Determine the (X, Y) coordinate at the center of the cell enclosing the given text.  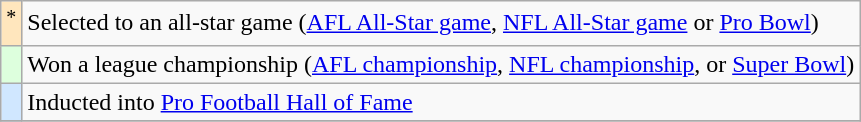
Inducted into Pro Football Hall of Fame (441, 102)
* (12, 24)
Won a league championship (AFL championship, NFL championship, or Super Bowl) (441, 64)
Selected to an all-star game (AFL All-Star game, NFL All-Star game or Pro Bowl) (441, 24)
